Output the (x, y) coordinate of the center of the cell containing the given text.  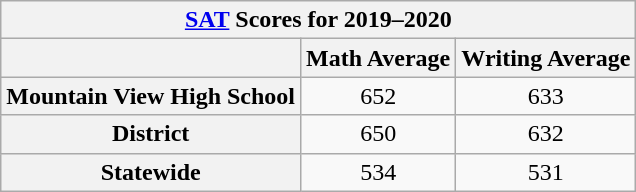
Mountain View High School (151, 96)
531 (546, 172)
652 (378, 96)
632 (546, 134)
633 (546, 96)
650 (378, 134)
534 (378, 172)
Statewide (151, 172)
SAT Scores for 2019–2020 (318, 20)
Writing Average (546, 58)
Math Average (378, 58)
District (151, 134)
